Capture the cell that displays the provided text and extract its [x, y] central coordinate. 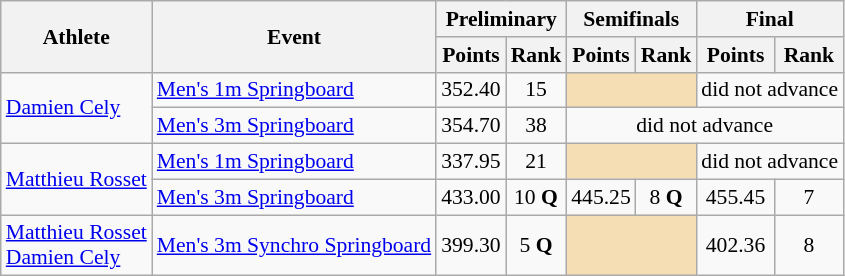
Preliminary [501, 19]
Event [294, 36]
Final [770, 19]
433.00 [470, 197]
Damien Cely [76, 108]
337.95 [470, 162]
Matthieu Rosset [76, 180]
Semifinals [631, 19]
Men's 3m Synchro Springboard [294, 246]
352.40 [470, 90]
38 [536, 126]
21 [536, 162]
8 [809, 246]
7 [809, 197]
399.30 [470, 246]
354.70 [470, 126]
15 [536, 90]
Matthieu RossetDamien Cely [76, 246]
10 Q [536, 197]
402.36 [735, 246]
455.45 [735, 197]
5 Q [536, 246]
445.25 [600, 197]
Athlete [76, 36]
8 Q [666, 197]
